Capture the cell that displays the provided text and extract its (X, Y) central coordinate. 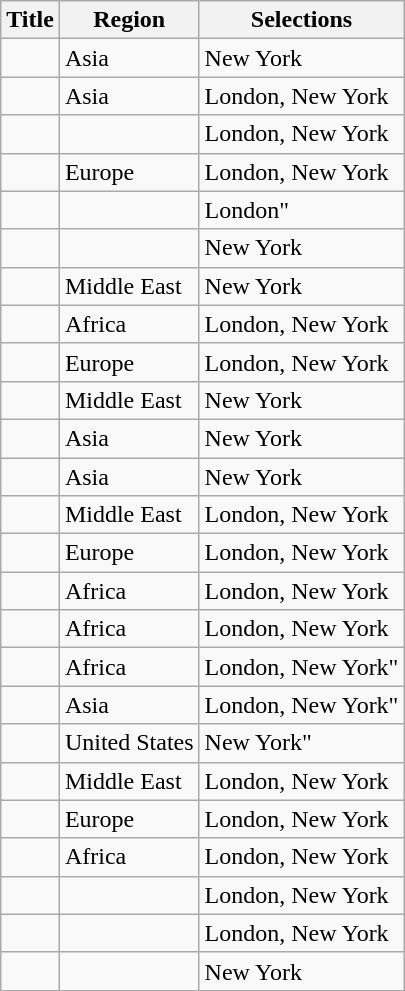
Selections (302, 20)
Region (129, 20)
New York" (302, 743)
United States (129, 743)
Title (30, 20)
London" (302, 210)
